Identify which cell holds the provided text, then report its [x, y] central coordinate. 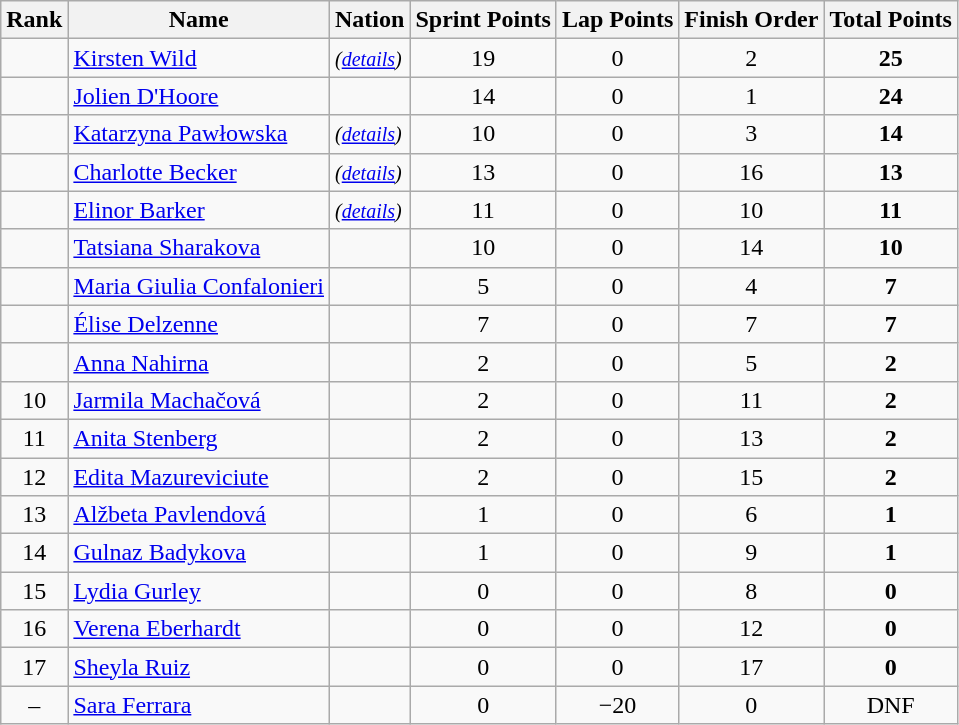
Lydia Gurley [199, 591]
−20 [617, 705]
Name [199, 20]
Tatsiana Sharakova [199, 248]
DNF [891, 705]
4 [752, 286]
Katarzyna Pawłowska [199, 134]
24 [891, 96]
Charlotte Becker [199, 172]
Anita Stenberg [199, 438]
19 [483, 58]
9 [752, 553]
Anna Nahirna [199, 362]
Elinor Barker [199, 210]
Rank [34, 20]
Élise Delzenne [199, 324]
25 [891, 58]
8 [752, 591]
Alžbeta Pavlendová [199, 515]
Total Points [891, 20]
Jarmila Machačová [199, 400]
Kirsten Wild [199, 58]
Verena Eberhardt [199, 629]
3 [752, 134]
Gulnaz Badykova [199, 553]
Sheyla Ruiz [199, 667]
Finish Order [752, 20]
Maria Giulia Confalonieri [199, 286]
Jolien D'Hoore [199, 96]
Sara Ferrara [199, 705]
6 [752, 515]
Sprint Points [483, 20]
– [34, 705]
Lap Points [617, 20]
Nation [370, 20]
Edita Mazureviciute [199, 477]
